Extract the [X, Y] coordinate from the center of the cell holding the provided text.  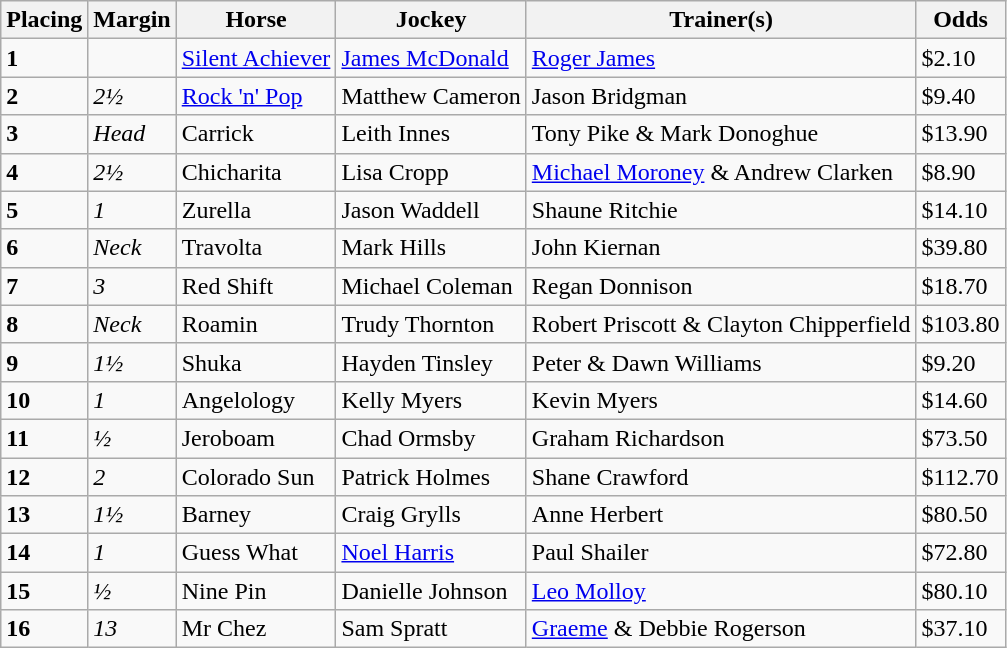
Craig Grylls [431, 515]
Margin [132, 20]
Jason Bridgman [721, 96]
Travolta [256, 248]
Regan Donnison [721, 286]
Jason Waddell [431, 210]
$39.80 [960, 248]
Trudy Thornton [431, 324]
Robert Priscott & Clayton Chipperfield [721, 324]
Lisa Cropp [431, 172]
$103.80 [960, 324]
$9.20 [960, 362]
Red Shift [256, 286]
10 [44, 400]
Hayden Tinsley [431, 362]
Michael Moroney & Andrew Clarken [721, 172]
$80.10 [960, 591]
4 [44, 172]
11 [44, 438]
5 [44, 210]
John Kiernan [721, 248]
Leo Molloy [721, 591]
Placing [44, 20]
Danielle Johnson [431, 591]
12 [44, 477]
$14.10 [960, 210]
Jockey [431, 20]
$80.50 [960, 515]
$2.10 [960, 58]
14 [44, 553]
16 [44, 629]
Anne Herbert [721, 515]
Roger James [721, 58]
Michael Coleman [431, 286]
Shaune Ritchie [721, 210]
Angelology [256, 400]
Nine Pin [256, 591]
8 [44, 324]
$73.50 [960, 438]
Trainer(s) [721, 20]
7 [44, 286]
$9.40 [960, 96]
Paul Shailer [721, 553]
Head [132, 134]
Noel Harris [431, 553]
$18.70 [960, 286]
Chicharita [256, 172]
$37.10 [960, 629]
$14.60 [960, 400]
Sam Spratt [431, 629]
$72.80 [960, 553]
James McDonald [431, 58]
Carrick [256, 134]
Odds [960, 20]
Graham Richardson [721, 438]
Kelly Myers [431, 400]
Guess What [256, 553]
Mark Hills [431, 248]
Kevin Myers [721, 400]
$13.90 [960, 134]
Chad Ormsby [431, 438]
Silent Achiever [256, 58]
Patrick Holmes [431, 477]
Tony Pike & Mark Donoghue [721, 134]
Jeroboam [256, 438]
Horse [256, 20]
9 [44, 362]
Zurella [256, 210]
$112.70 [960, 477]
Shane Crawford [721, 477]
6 [44, 248]
Shuka [256, 362]
Colorado Sun [256, 477]
Graeme & Debbie Rogerson [721, 629]
Barney [256, 515]
$8.90 [960, 172]
Peter & Dawn Williams [721, 362]
Mr Chez [256, 629]
Leith Innes [431, 134]
Matthew Cameron [431, 96]
Rock 'n' Pop [256, 96]
Roamin [256, 324]
15 [44, 591]
